Return the [x, y] coordinate for the center point of the cell that contains the specified text.  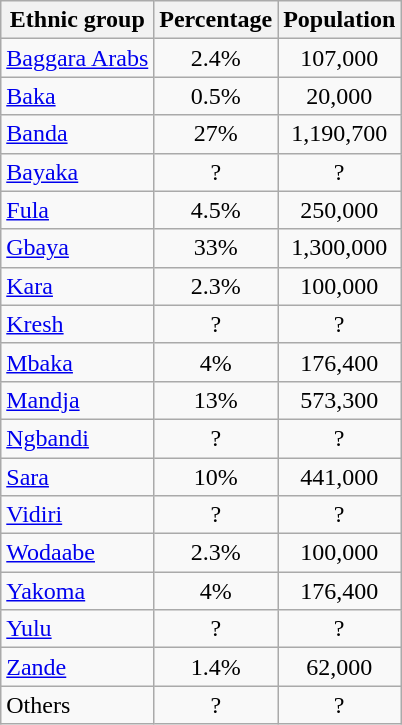
Bayaka [78, 172]
Zande [78, 667]
Yakoma [78, 591]
Mandja [78, 400]
Banda [78, 134]
Percentage [216, 20]
107,000 [340, 58]
Gbaya [78, 248]
Others [78, 705]
573,300 [340, 400]
27% [216, 134]
20,000 [340, 96]
Sara [78, 477]
441,000 [340, 477]
0.5% [216, 96]
4.5% [216, 210]
Fula [78, 210]
Yulu [78, 629]
Kresh [78, 324]
Ethnic group [78, 20]
250,000 [340, 210]
Population [340, 20]
33% [216, 248]
2.4% [216, 58]
Kara [78, 286]
1,300,000 [340, 248]
Baka [78, 96]
Baggara Arabs [78, 58]
Mbaka [78, 362]
1,190,700 [340, 134]
10% [216, 477]
62,000 [340, 667]
Wodaabe [78, 553]
Ngbandi [78, 438]
Vidiri [78, 515]
13% [216, 400]
1.4% [216, 667]
